Capture the cell that displays the provided text and extract its (x, y) central coordinate. 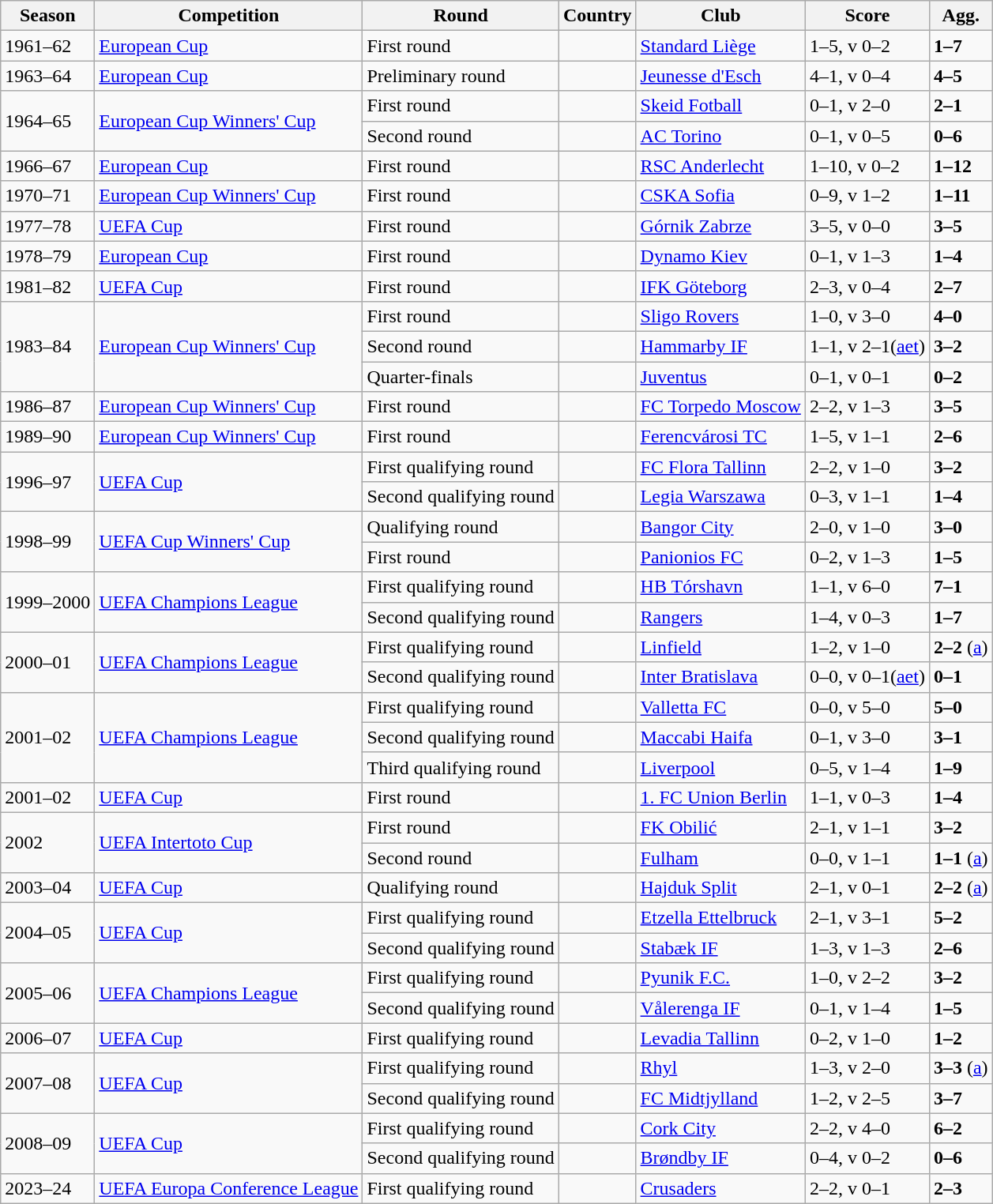
Agg. (961, 16)
Preliminary round (461, 76)
0–1, v 1–3 (867, 256)
0–1, v 1–4 (867, 1008)
1. FC Union Berlin (720, 797)
UEFA Europa Conference League (229, 1188)
2–2, v 0–1 (867, 1188)
Brøndby IF (720, 1158)
1–1 (a) (961, 857)
7–1 (961, 587)
1981–82 (47, 286)
1970–71 (47, 196)
0–0, v 5–0 (867, 707)
2–2, v 1–3 (867, 407)
Ferencvárosi TC (720, 437)
Bangor City (720, 527)
2000–01 (47, 662)
Stabæk IF (720, 948)
1–3, v 1–3 (867, 948)
Club (720, 16)
Round (461, 16)
1–2, v 1–0 (867, 647)
FK Obilić (720, 827)
FC Midtjylland (720, 1098)
HB Tórshavn (720, 587)
Etzella Ettelbruck (720, 918)
Hammarby IF (720, 346)
Rangers (720, 617)
1983–84 (47, 346)
0–9, v 1–2 (867, 196)
2–0, v 1–0 (867, 527)
2006–07 (47, 1038)
Standard Liège (720, 46)
Skeid Fotball (720, 106)
0–1, v 0–1 (867, 377)
1–2 (961, 1038)
Inter Bratislava (720, 677)
0–2, v 1–0 (867, 1038)
UEFA Cup Winners' Cup (229, 542)
1–12 (961, 166)
1–9 (961, 767)
FC Torpedo Moscow (720, 407)
1–11 (961, 196)
1–10, v 0–2 (867, 166)
1998–99 (47, 542)
0–2, v 1–3 (867, 557)
Rhyl (720, 1068)
RSC Anderlecht (720, 166)
0–2 (961, 377)
Juventus (720, 377)
1996–97 (47, 482)
1–0, v 2–2 (867, 978)
2–3, v 0–4 (867, 286)
Season (47, 16)
1961–62 (47, 46)
3–0 (961, 527)
Country (597, 16)
2003–04 (47, 888)
2–7 (961, 286)
Competition (229, 16)
Fulham (720, 857)
1–1, v 0–3 (867, 797)
3–1 (961, 737)
1–1, v 2–1(aet) (867, 346)
0–4, v 0–2 (867, 1158)
1964–65 (47, 121)
2–1, v 1–1 (867, 827)
0–1 (961, 677)
2–2, v 4–0 (867, 1128)
Dynamo Kiev (720, 256)
0–5, v 1–4 (867, 767)
Score (867, 16)
2005–06 (47, 993)
1–5, v 0–2 (867, 46)
5–0 (961, 707)
1–2, v 2–5 (867, 1098)
Liverpool (720, 767)
Valletta FC (720, 707)
2–3 (961, 1188)
2–1, v 3–1 (867, 918)
0–1, v 2–0 (867, 106)
2–2, v 1–0 (867, 467)
3–7 (961, 1098)
2023–24 (47, 1188)
4–0 (961, 316)
Linfield (720, 647)
1–1, v 6–0 (867, 587)
0–0, v 1–1 (867, 857)
4–5 (961, 76)
Maccabi Haifa (720, 737)
Legia Warszawa (720, 497)
Panionios FC (720, 557)
1978–79 (47, 256)
1999–2000 (47, 602)
2007–08 (47, 1083)
UEFA Intertoto Cup (229, 842)
Pyunik F.C. (720, 978)
4–1, v 0–4 (867, 76)
Crusaders (720, 1188)
Levadia Tallinn (720, 1038)
3–5, v 0–0 (867, 226)
0–3, v 1–1 (867, 497)
6–2 (961, 1128)
Quarter-finals (461, 377)
Cork City (720, 1128)
0–1, v 0–5 (867, 136)
1–0, v 3–0 (867, 316)
Hajduk Split (720, 888)
Górnik Zabrze (720, 226)
CSKA Sofia (720, 196)
1966–67 (47, 166)
5–2 (961, 918)
1–5, v 1–1 (867, 437)
2–1, v 0–1 (867, 888)
0–0, v 0–1(aet) (867, 677)
AC Torino (720, 136)
0–1, v 3–0 (867, 737)
Vålerenga IF (720, 1008)
2004–05 (47, 933)
Jeunesse d'Esch (720, 76)
Sligo Rovers (720, 316)
2002 (47, 842)
1986–87 (47, 407)
1989–90 (47, 437)
2–1 (961, 106)
1–4, v 0–3 (867, 617)
2008–09 (47, 1143)
FC Flora Tallinn (720, 467)
3–3 (a) (961, 1068)
Third qualifying round (461, 767)
1–3, v 2–0 (867, 1068)
1963–64 (47, 76)
IFK Göteborg (720, 286)
1977–78 (47, 226)
